Locate the cell with the specified text and output its (X, Y) center coordinate. 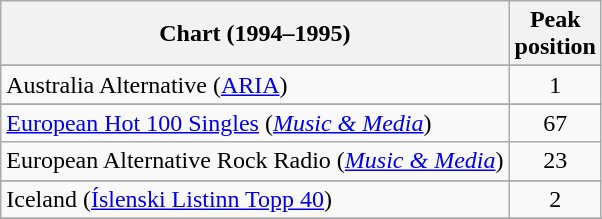
European Alternative Rock Radio (Music & Media) (255, 161)
European Hot 100 Singles (Music & Media) (255, 123)
23 (555, 161)
Peakposition (555, 34)
Chart (1994–1995) (255, 34)
Australia Alternative (ARIA) (255, 85)
67 (555, 123)
2 (555, 199)
Iceland (Íslenski Listinn Topp 40) (255, 199)
1 (555, 85)
